For the text-containing cell, return its midpoint in (X, Y) coordinate format. 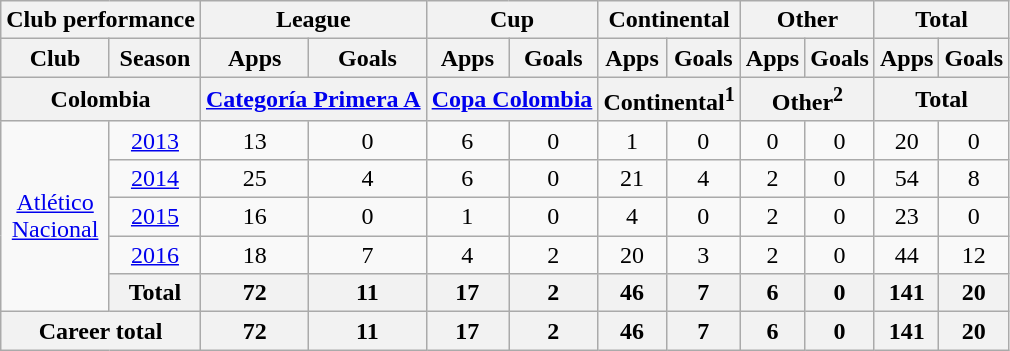
2015 (154, 217)
2013 (154, 140)
18 (254, 255)
23 (906, 217)
Copa Colombia (512, 100)
League (313, 20)
Season (154, 58)
Club (56, 58)
Continental (669, 20)
8 (974, 178)
2016 (154, 255)
12 (974, 255)
13 (254, 140)
25 (254, 178)
Colombia (101, 100)
16 (254, 217)
Categoría Primera A (313, 100)
3 (703, 255)
Career total (101, 331)
44 (906, 255)
Continental1 (669, 100)
54 (906, 178)
2014 (154, 178)
Club performance (101, 20)
Other (807, 20)
AtléticoNacional (56, 216)
Other2 (807, 100)
21 (632, 178)
Cup (512, 20)
